Extract the [x, y] coordinate from the center of the cell holding the provided text.  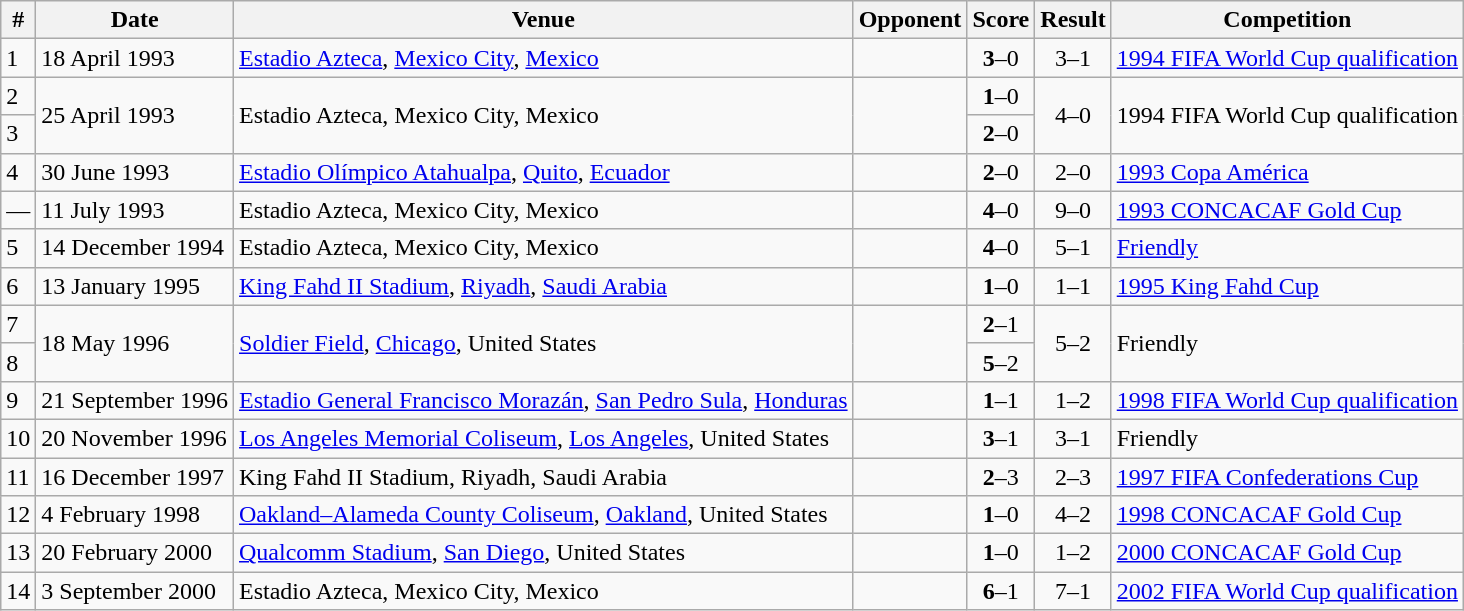
4 [18, 172]
3–0 [1001, 58]
Estadio General Francisco Morazán, San Pedro Sula, Honduras [544, 400]
20 February 2000 [135, 553]
2002 FIFA World Cup qualification [1287, 591]
Los Angeles Memorial Coliseum, Los Angeles, United States [544, 438]
7–1 [1073, 591]
21 September 1996 [135, 400]
30 June 1993 [135, 172]
1993 CONCACAF Gold Cup [1287, 210]
2000 CONCACAF Gold Cup [1287, 553]
13 January 1995 [135, 286]
18 May 1996 [135, 343]
Oakland–Alameda County Coliseum, Oakland, United States [544, 515]
4 February 1998 [135, 515]
6–1 [1001, 591]
16 December 1997 [135, 477]
3 [18, 134]
Estadio Olímpico Atahualpa, Quito, Ecuador [544, 172]
5–1 [1073, 248]
1998 FIFA World Cup qualification [1287, 400]
2–1 [1001, 324]
Soldier Field, Chicago, United States [544, 343]
1995 King Fahd Cup [1287, 286]
4–2 [1073, 515]
Venue [544, 20]
18 April 1993 [135, 58]
9 [18, 400]
5 [18, 248]
7 [18, 324]
2 [18, 96]
Result [1073, 20]
9–0 [1073, 210]
# [18, 20]
Score [1001, 20]
11 [18, 477]
Competition [1287, 20]
13 [18, 553]
11 July 1993 [135, 210]
— [18, 210]
10 [18, 438]
1998 CONCACAF Gold Cup [1287, 515]
Opponent [910, 20]
1997 FIFA Confederations Cup [1287, 477]
20 November 1996 [135, 438]
Qualcomm Stadium, San Diego, United States [544, 553]
1993 Copa América [1287, 172]
6 [18, 286]
1 [18, 58]
Date [135, 20]
8 [18, 362]
25 April 1993 [135, 115]
14 [18, 591]
14 December 1994 [135, 248]
3 September 2000 [135, 591]
12 [18, 515]
